Provide the [x, y] coordinate of the cell's center where the given text is located.  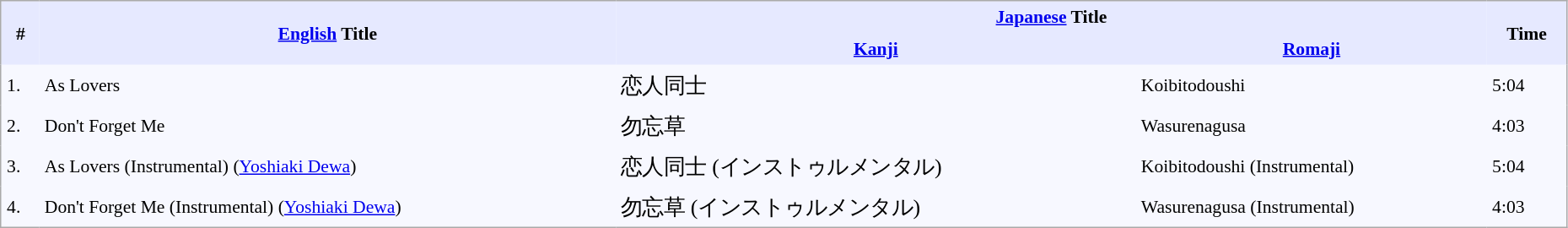
2. [20, 125]
恋人同士 (インストゥルメンタル) [876, 166]
Wasurenagusa [1312, 125]
Don't Forget Me (Instrumental) (Yoshiaki Dewa) [327, 206]
As Lovers [327, 84]
As Lovers (Instrumental) (Yoshiaki Dewa) [327, 166]
Koibitodoushi (Instrumental) [1312, 166]
Romaji [1312, 49]
Japanese Title [1051, 17]
Koibitodoushi [1312, 84]
1. [20, 84]
English Title [327, 33]
勿忘草 (インストゥルメンタル) [876, 206]
勿忘草 [876, 125]
Wasurenagusa (Instrumental) [1312, 206]
4. [20, 206]
恋人同士 [876, 84]
Kanji [876, 49]
Time [1527, 33]
# [20, 33]
Don't Forget Me [327, 125]
3. [20, 166]
